Determine the [x, y] coordinate at the center of the cell enclosing the given text.  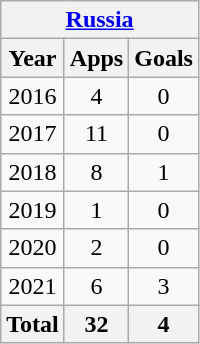
Apps [96, 58]
2016 [33, 96]
2021 [33, 286]
2019 [33, 210]
Russia [100, 20]
2017 [33, 134]
6 [96, 286]
Year [33, 58]
Goals [164, 58]
2018 [33, 172]
Total [33, 324]
3 [164, 286]
8 [96, 172]
2 [96, 248]
32 [96, 324]
2020 [33, 248]
11 [96, 134]
